Determine the (X, Y) coordinate at the center of the cell enclosing the given text.  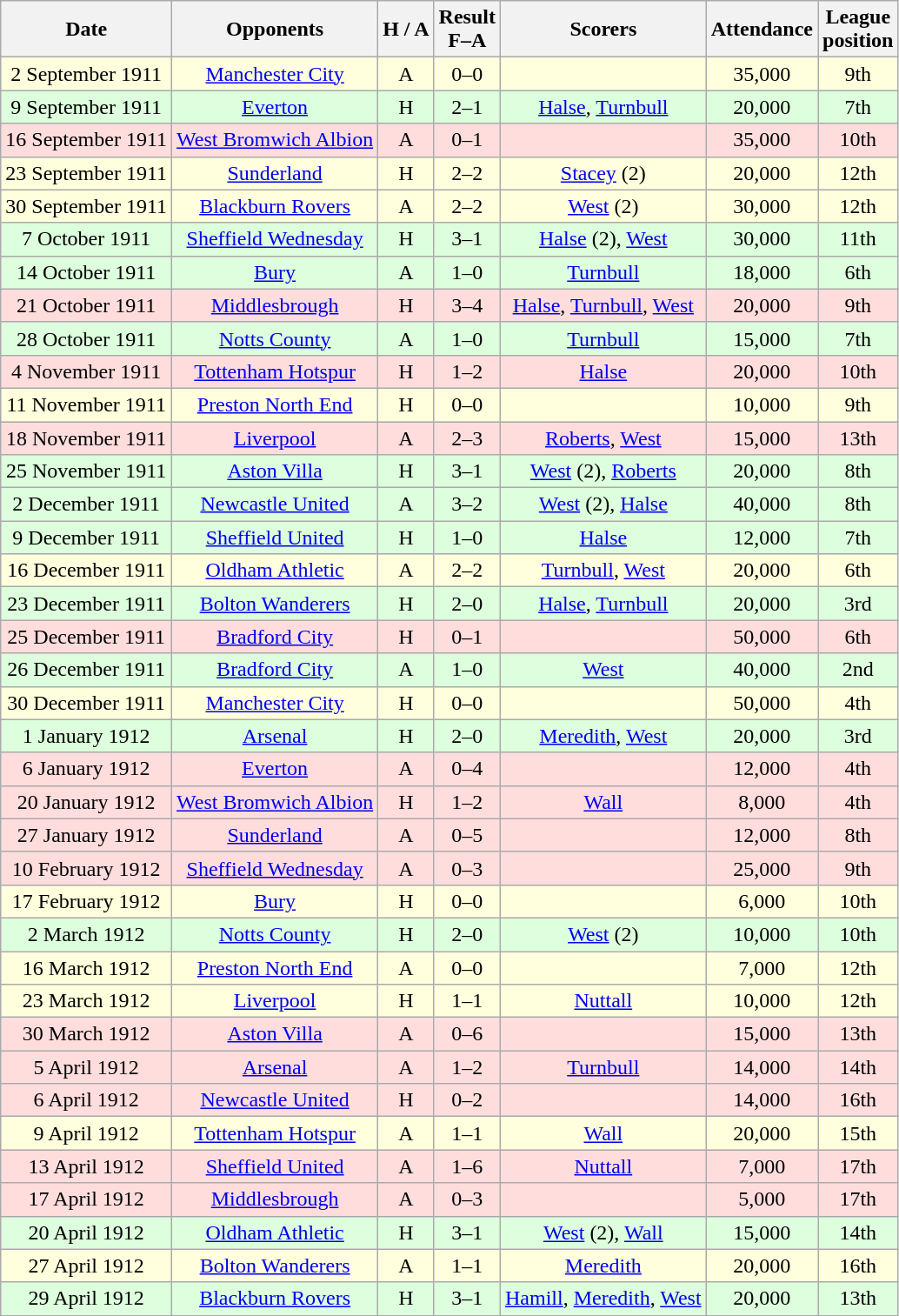
6,000 (762, 901)
16 March 1912 (87, 968)
Stacey (2) (603, 173)
4 November 1911 (87, 371)
29 April 1912 (87, 1299)
30 September 1911 (87, 206)
3–2 (467, 504)
27 April 1912 (87, 1266)
21 October 1911 (87, 305)
5 April 1912 (87, 1067)
2–3 (467, 438)
25 November 1911 (87, 471)
2 December 1911 (87, 504)
Halse (2), West (603, 239)
7 October 1911 (87, 239)
9 December 1911 (87, 538)
5,000 (762, 1199)
18 November 1911 (87, 438)
6 April 1912 (87, 1100)
Roberts, West (603, 438)
Halse, Turnbull, West (603, 305)
27 January 1912 (87, 835)
2 September 1911 (87, 74)
13 April 1912 (87, 1166)
West (603, 670)
1–6 (467, 1166)
ResultF–A (467, 30)
6 January 1912 (87, 769)
8,000 (762, 802)
20 April 1912 (87, 1232)
18,000 (762, 272)
10 February 1912 (87, 868)
0–5 (467, 835)
Scorers (603, 30)
9 September 1911 (87, 107)
0–6 (467, 1034)
30 December 1911 (87, 703)
28 October 1911 (87, 338)
2nd (858, 670)
0–4 (467, 769)
30 March 1912 (87, 1034)
Turnbull, West (603, 571)
25,000 (762, 868)
3–4 (467, 305)
11 November 1911 (87, 404)
23 December 1911 (87, 604)
Meredith (603, 1266)
17 April 1912 (87, 1199)
23 March 1912 (87, 1001)
Leagueposition (858, 30)
Hamill, Meredith, West (603, 1299)
Meredith, West (603, 736)
2–1 (467, 107)
West (2), Wall (603, 1232)
26 December 1911 (87, 670)
West (2), Roberts (603, 471)
H / A (406, 30)
23 September 1911 (87, 173)
20 January 1912 (87, 802)
14 October 1911 (87, 272)
2 March 1912 (87, 934)
0–2 (467, 1100)
1 January 1912 (87, 736)
West (2), Halse (603, 504)
Opponents (275, 30)
Date (87, 30)
25 December 1911 (87, 637)
16 December 1911 (87, 571)
17 February 1912 (87, 901)
16 September 1911 (87, 140)
11th (858, 239)
15th (858, 1133)
9 April 1912 (87, 1133)
Attendance (762, 30)
